Capture the cell that displays the provided text and extract its [x, y] central coordinate. 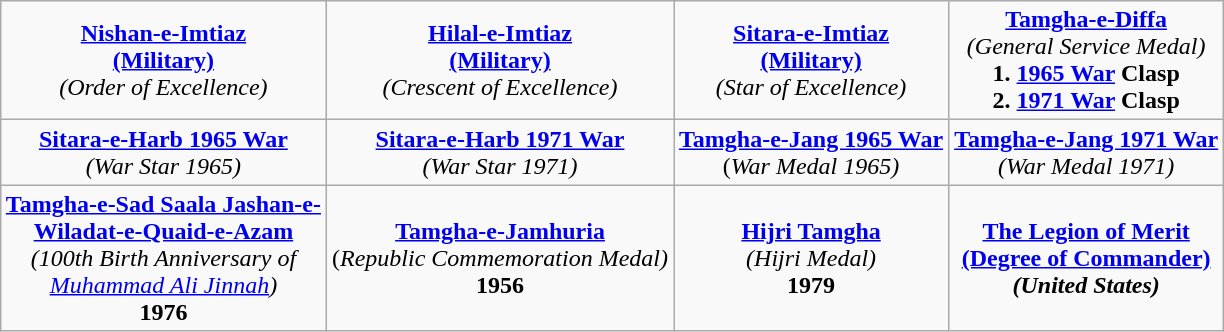
Hilal-e-Imtiaz(Military)(Crescent of Excellence) [500, 60]
Tamgha-e-Jang 1971 War(War Medal 1971) [1086, 152]
Tamgha-e-Jang 1965 War(War Medal 1965) [812, 152]
The Legion of Merit(Degree of Commander)(United States) [1086, 258]
Sitara-e-Imtiaz(Military)(Star of Excellence) [812, 60]
Tamgha-e-Sad Saala Jashan-e-Wiladat-e-Quaid-e-Azam(100th Birth Anniversary ofMuhammad Ali Jinnah)1976 [163, 258]
Sitara-e-Harb 1965 War(War Star 1965) [163, 152]
Tamgha-e-Jamhuria(Republic Commemoration Medal)1956 [500, 258]
Hijri Tamgha(Hijri Medal)1979 [812, 258]
Nishan-e-Imtiaz(Military)(Order of Excellence) [163, 60]
Tamgha-e-Diffa(General Service Medal)1. 1965 War Clasp2. 1971 War Clasp [1086, 60]
Sitara-e-Harb 1971 War(War Star 1971) [500, 152]
